Pinpoint the cell where the given text exists, returning its (x, y) midpoint coordinate. 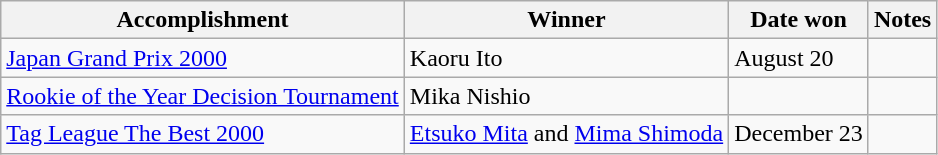
Date won (799, 20)
Notes (902, 20)
Etsuko Mita and Mima Shimoda (566, 134)
Mika Nishio (566, 96)
Winner (566, 20)
Accomplishment (203, 20)
Tag League The Best 2000 (203, 134)
August 20 (799, 58)
Kaoru Ito (566, 58)
December 23 (799, 134)
Japan Grand Prix 2000 (203, 58)
Rookie of the Year Decision Tournament (203, 96)
